Capture the cell that displays the provided text and extract its (X, Y) central coordinate. 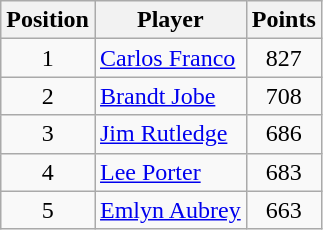
663 (284, 210)
Points (284, 20)
683 (284, 172)
2 (48, 96)
4 (48, 172)
Position (48, 20)
Lee Porter (170, 172)
708 (284, 96)
Jim Rutledge (170, 134)
5 (48, 210)
Brandt Jobe (170, 96)
827 (284, 58)
Carlos Franco (170, 58)
Player (170, 20)
3 (48, 134)
Emlyn Aubrey (170, 210)
686 (284, 134)
1 (48, 58)
